Extract the [X, Y] coordinate from the center of the cell holding the provided text.  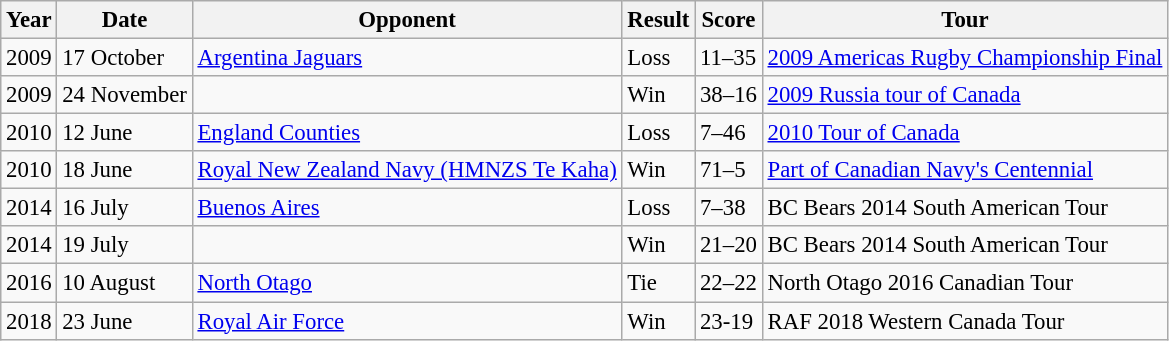
Date [124, 20]
North Otago 2016 Canadian Tour [964, 283]
22–22 [729, 283]
2009 Russia tour of Canada [964, 95]
Tie [658, 283]
2009 Americas Rugby Championship Final [964, 58]
19 July [124, 245]
10 August [124, 283]
11–35 [729, 58]
Argentina Jaguars [407, 58]
Part of Canadian Navy's Centennial [964, 170]
17 October [124, 58]
2018 [29, 321]
2010 Tour of Canada [964, 133]
Buenos Aires [407, 208]
24 November [124, 95]
North Otago [407, 283]
Score [729, 20]
18 June [124, 170]
England Counties [407, 133]
12 June [124, 133]
Result [658, 20]
Year [29, 20]
7–46 [729, 133]
23-19 [729, 321]
RAF 2018 Western Canada Tour [964, 321]
38–16 [729, 95]
23 June [124, 321]
Opponent [407, 20]
Royal Air Force [407, 321]
7–38 [729, 208]
21–20 [729, 245]
Royal New Zealand Navy (HMNZS Te Kaha) [407, 170]
16 July [124, 208]
2016 [29, 283]
Tour [964, 20]
71–5 [729, 170]
